Output the [x, y] coordinate of the center of the cell containing the given text.  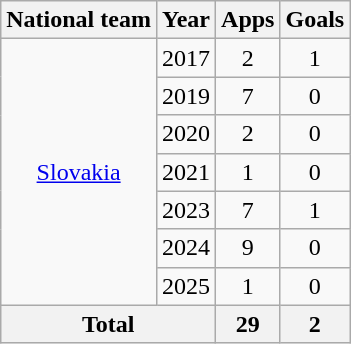
9 [248, 248]
2023 [186, 210]
2019 [186, 96]
Year [186, 20]
2021 [186, 172]
2020 [186, 134]
2024 [186, 248]
Apps [248, 20]
Total [108, 324]
Goals [315, 20]
29 [248, 324]
Slovakia [79, 172]
2025 [186, 286]
2017 [186, 58]
National team [79, 20]
